Return the (X, Y) coordinate for the center point of the cell that contains the specified text.  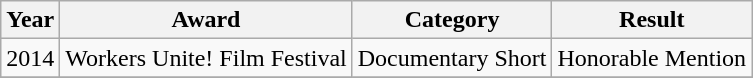
Result (652, 20)
Honorable Mention (652, 58)
2014 (30, 58)
Award (206, 20)
Documentary Short (452, 58)
Category (452, 20)
Workers Unite! Film Festival (206, 58)
Year (30, 20)
